Return [X, Y] of the center of cell containing provided text 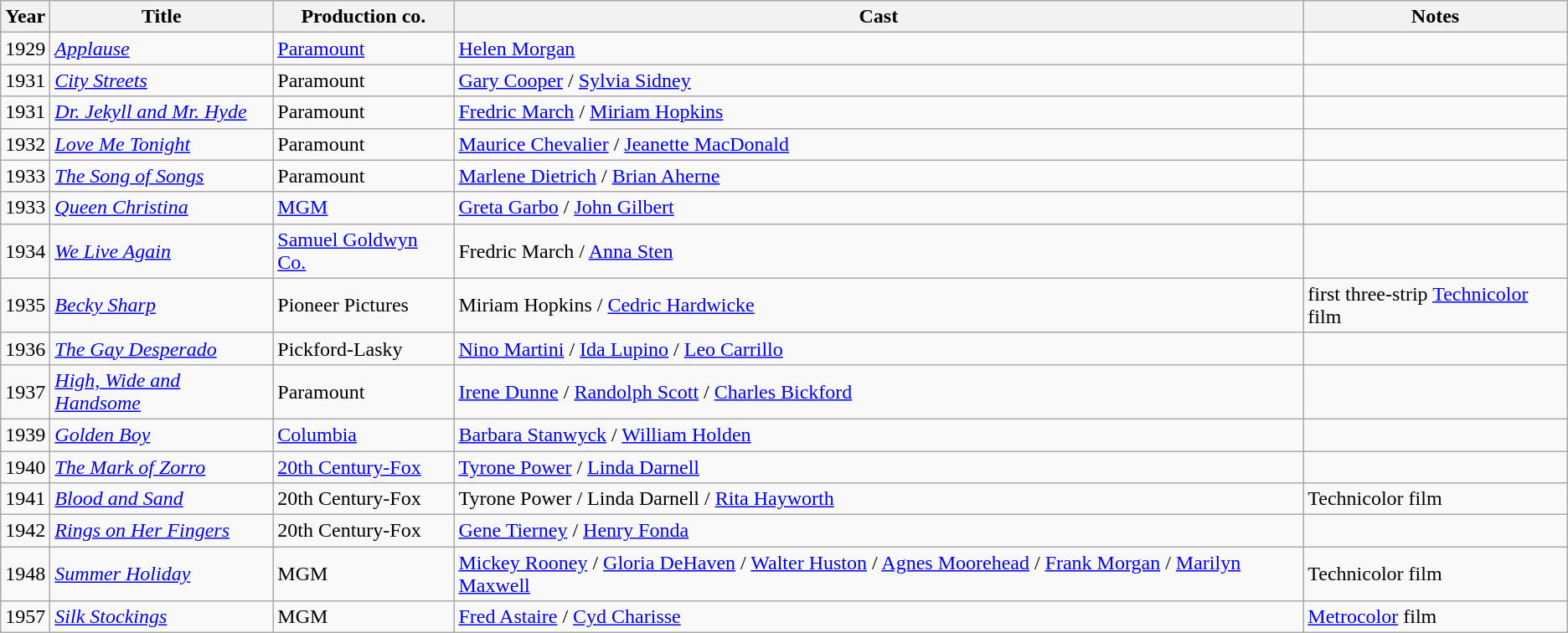
Pickford-Lasky [364, 348]
Greta Garbo / John Gilbert [879, 208]
Fredric March / Anna Sten [879, 251]
The Mark of Zorro [162, 466]
1940 [25, 466]
Love Me Tonight [162, 144]
City Streets [162, 80]
1935 [25, 305]
Summer Holiday [162, 574]
Maurice Chevalier / Jeanette MacDonald [879, 144]
Marlene Dietrich / Brian Aherne [879, 176]
1957 [25, 617]
Samuel Goldwyn Co. [364, 251]
1948 [25, 574]
1941 [25, 499]
1942 [25, 531]
Metrocolor film [1436, 617]
Rings on Her Fingers [162, 531]
Gary Cooper / Sylvia Sidney [879, 80]
Becky Sharp [162, 305]
Irene Dunne / Randolph Scott / Charles Bickford [879, 392]
Gene Tierney / Henry Fonda [879, 531]
We Live Again [162, 251]
first three-strip Technicolor film [1436, 305]
The Gay Desperado [162, 348]
Notes [1436, 17]
High, Wide and Handsome [162, 392]
Pioneer Pictures [364, 305]
Golden Boy [162, 435]
Fredric March / Miriam Hopkins [879, 112]
1939 [25, 435]
Columbia [364, 435]
The Song of Songs [162, 176]
Queen Christina [162, 208]
Miriam Hopkins / Cedric Hardwicke [879, 305]
Tyrone Power / Linda Darnell / Rita Hayworth [879, 499]
Applause [162, 49]
Dr. Jekyll and Mr. Hyde [162, 112]
Mickey Rooney / Gloria DeHaven / Walter Huston / Agnes Moorehead / Frank Morgan / Marilyn Maxwell [879, 574]
1929 [25, 49]
Blood and Sand [162, 499]
Helen Morgan [879, 49]
Nino Martini / Ida Lupino / Leo Carrillo [879, 348]
Tyrone Power / Linda Darnell [879, 466]
1937 [25, 392]
Production co. [364, 17]
Barbara Stanwyck / William Holden [879, 435]
Fred Astaire / Cyd Charisse [879, 617]
1936 [25, 348]
Title [162, 17]
1932 [25, 144]
Cast [879, 17]
1934 [25, 251]
Year [25, 17]
Silk Stockings [162, 617]
